For the text-containing cell, return its midpoint in [x, y] coordinate format. 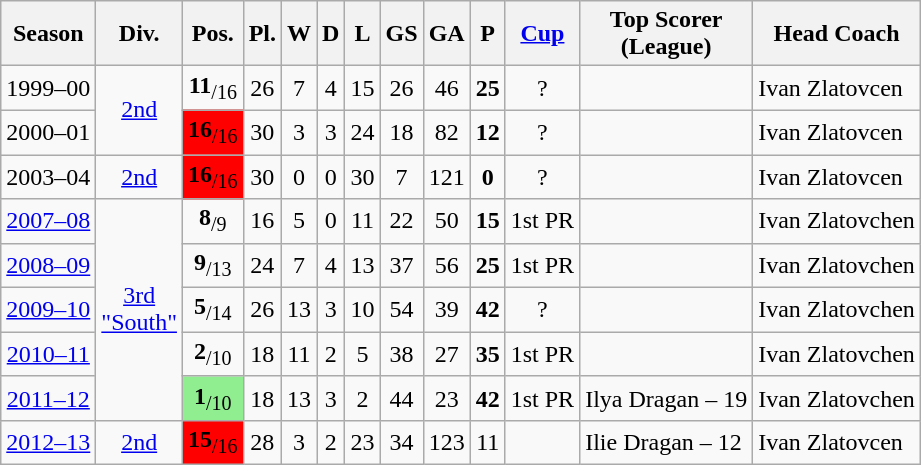
12 [488, 132]
GS [402, 34]
2011–12 [48, 398]
16 [262, 221]
11/16 [212, 88]
8/9 [212, 221]
Ilya Dragan – 19 [666, 398]
38 [402, 354]
54 [402, 310]
2000–01 [48, 132]
10 [362, 310]
Pl. [262, 34]
GA [446, 34]
28 [262, 443]
P [488, 34]
50 [446, 221]
35 [488, 354]
Head Coach [837, 34]
34 [402, 443]
2003–04 [48, 176]
Div. [140, 34]
2010–11 [48, 354]
27 [446, 354]
5/14 [212, 310]
123 [446, 443]
Cup [542, 34]
39 [446, 310]
Top Scorer (League) [666, 34]
22 [402, 221]
L [362, 34]
1999–00 [48, 88]
15/16 [212, 443]
1/10 [212, 398]
2007–08 [48, 221]
82 [446, 132]
Ilie Dragan – 12 [666, 443]
Season [48, 34]
37 [402, 265]
121 [446, 176]
Pos. [212, 34]
2009–10 [48, 310]
2012–13 [48, 443]
44 [402, 398]
2008–09 [48, 265]
D [331, 34]
56 [446, 265]
9/13 [212, 265]
46 [446, 88]
2/10 [212, 354]
W [298, 34]
3rd"South" [140, 310]
